Pinpoint the cell where the given text exists, returning its (X, Y) midpoint coordinate. 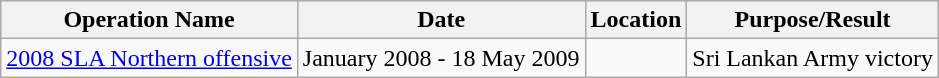
Date (441, 20)
January 2008 - 18 May 2009 (441, 58)
2008 SLA Northern offensive (150, 58)
Purpose/Result (813, 20)
Sri Lankan Army victory (813, 58)
Location (636, 20)
Operation Name (150, 20)
